Return the (x, y) coordinate for the center point of the cell that contains the specified text.  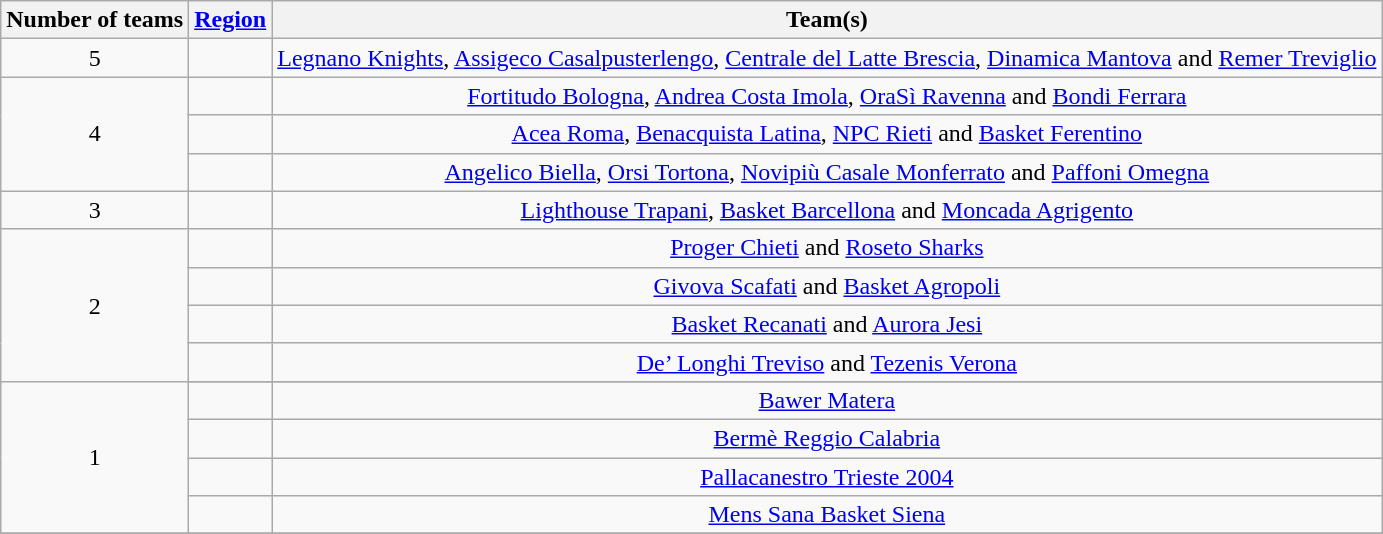
Proger Chieti and Roseto Sharks (827, 248)
Basket Recanati and Aurora Jesi (827, 324)
Lighthouse Trapani, Basket Barcellona and Moncada Agrigento (827, 210)
De’ Longhi Treviso and Tezenis Verona (827, 362)
Bawer Matera (827, 400)
2 (95, 305)
Angelico Biella, Orsi Tortona, Novipiù Casale Monferrato and Paffoni Omegna (827, 172)
Bermè Reggio Calabria (827, 438)
5 (95, 58)
Mens Sana Basket Siena (827, 515)
3 (95, 210)
Fortitudo Bologna, Andrea Costa Imola, OraSì Ravenna and Bondi Ferrara (827, 96)
Region (230, 20)
Acea Roma, Benacquista Latina, NPC Rieti and Basket Ferentino (827, 134)
Givova Scafati and Basket Agropoli (827, 286)
4 (95, 134)
Pallacanestro Trieste 2004 (827, 477)
Legnano Knights, Assigeco Casalpusterlengo, Centrale del Latte Brescia, Dinamica Mantova and Remer Treviglio (827, 58)
Number of teams (95, 20)
1 (95, 457)
Team(s) (827, 20)
